Extract the (X, Y) coordinate from the center of the cell holding the provided text.  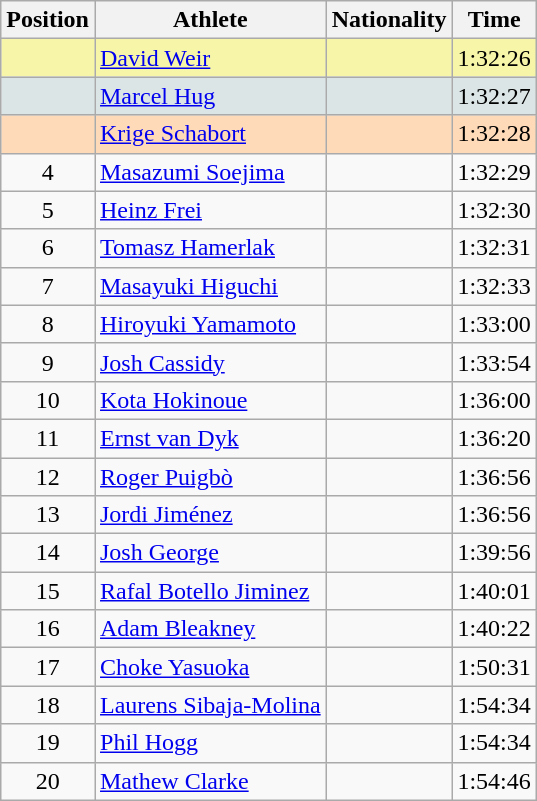
Tomasz Hamerlak (210, 248)
Position (48, 20)
Masazumi Soejima (210, 172)
Laurens Sibaja-Molina (210, 705)
12 (48, 477)
9 (48, 362)
1:32:30 (494, 210)
1:33:00 (494, 324)
1:40:22 (494, 629)
1:32:26 (494, 58)
1:40:01 (494, 591)
15 (48, 591)
Athlete (210, 20)
Masayuki Higuchi (210, 286)
1:39:56 (494, 553)
1:32:29 (494, 172)
14 (48, 553)
10 (48, 400)
7 (48, 286)
4 (48, 172)
1:32:31 (494, 248)
Marcel Hug (210, 96)
Hiroyuki Yamamoto (210, 324)
Kota Hokinoue (210, 400)
1:33:54 (494, 362)
Jordi Jiménez (210, 515)
Nationality (389, 20)
Josh Cassidy (210, 362)
Phil Hogg (210, 743)
David Weir (210, 58)
Roger Puigbò (210, 477)
19 (48, 743)
1:36:20 (494, 438)
Krige Schabort (210, 134)
16 (48, 629)
20 (48, 781)
Heinz Frei (210, 210)
1:36:00 (494, 400)
5 (48, 210)
6 (48, 248)
17 (48, 667)
13 (48, 515)
Adam Bleakney (210, 629)
1:32:27 (494, 96)
Mathew Clarke (210, 781)
18 (48, 705)
1:32:33 (494, 286)
11 (48, 438)
Time (494, 20)
8 (48, 324)
Rafal Botello Jiminez (210, 591)
Ernst van Dyk (210, 438)
1:50:31 (494, 667)
Josh George (210, 553)
1:32:28 (494, 134)
1:54:46 (494, 781)
Choke Yasuoka (210, 667)
